Pinpoint the cell where the given text exists, returning its (x, y) midpoint coordinate. 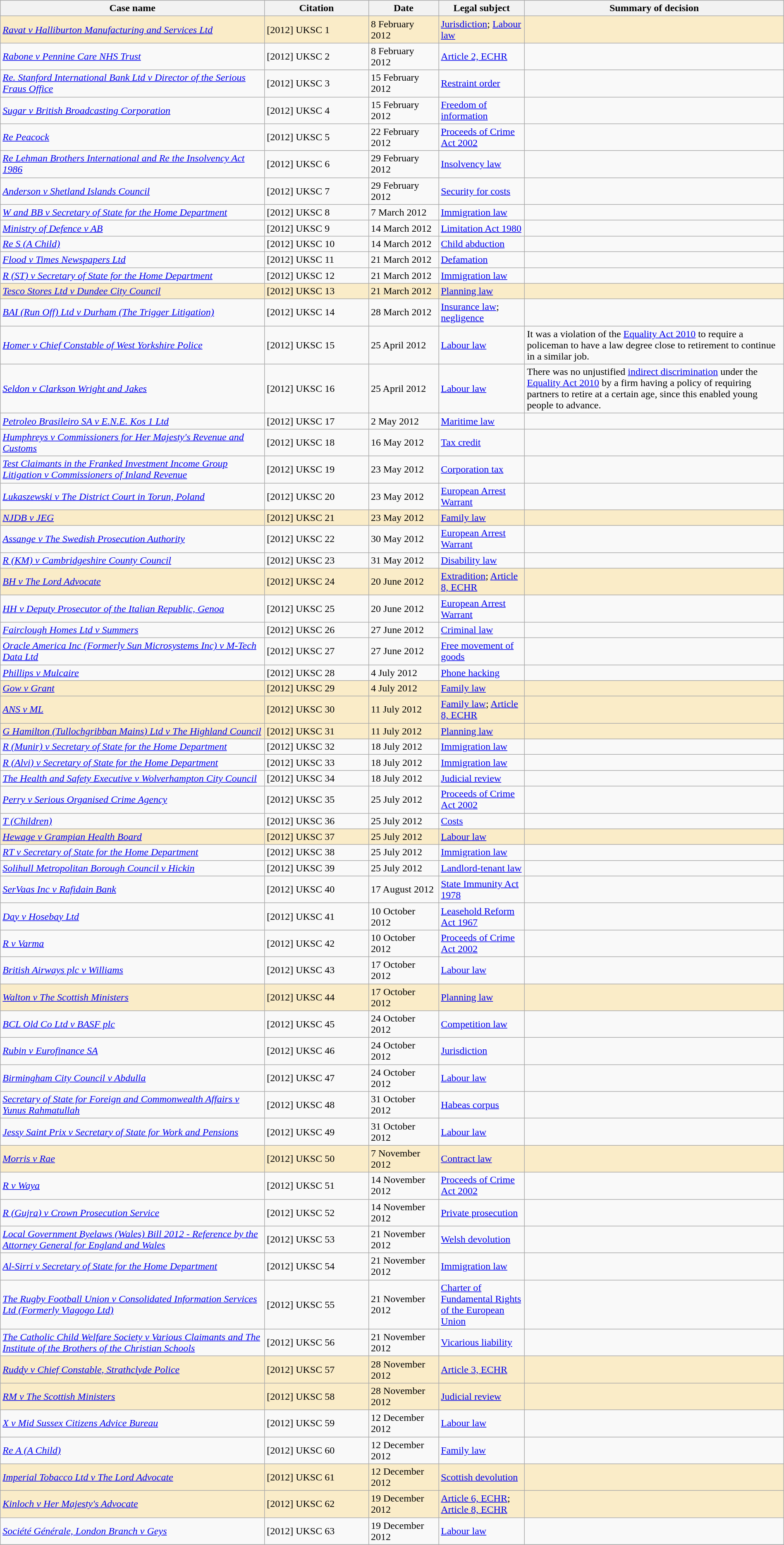
Tesco Stores Ltd v Dundee City Council (132, 291)
Société Générale, London Branch v Geys (132, 1531)
BAI (Run Off) Ltd v Durham (The Trigger Litigation) (132, 313)
Vicarious liability (482, 1342)
[2012] UKSC 29 (317, 689)
Gow v Grant (132, 689)
R v Waya (132, 1186)
Re. Stanford International Bank Ltd v Director of the Serious Fraus Office (132, 84)
7 November 2012 (404, 1159)
BCL Old Co Ltd v BASF plc (132, 1024)
Jessy Saint Prix v Secretary of State for Work and Pensions (132, 1132)
[2012] UKSC 6 (317, 164)
[2012] UKSC 41 (317, 916)
Article 6, ECHR; Article 8, ECHR (482, 1504)
Corporation tax (482, 469)
[2012] UKSC 34 (317, 778)
7 March 2012 (404, 212)
Homer v Chief Constable of West Yorkshire Police (132, 345)
Ruddy v Chief Constable, Strathclyde Police (132, 1370)
Anderson v Shetland Islands Council (132, 191)
Charter of Fundamental Rights of the European Union (482, 1304)
Case name (132, 8)
[2012] UKSC 4 (317, 110)
R (Munir) v Secretary of State for the Home Department (132, 747)
[2012] UKSC 5 (317, 137)
Secretary of State for Foreign and Commonwealth Affairs v Yunus Rahmatullah (132, 1105)
The Health and Safety Executive v Wolverhampton City Council (132, 778)
Defamation (482, 259)
17 August 2012 (404, 890)
SerVaas Inc v Rafidain Bank (132, 890)
[2012] UKSC 23 (317, 560)
Insurance law; negligence (482, 313)
[2012] UKSC 60 (317, 1450)
[2012] UKSC 43 (317, 970)
Criminal law (482, 630)
[2012] UKSC 11 (317, 259)
[2012] UKSC 50 (317, 1159)
[2012] UKSC 56 (317, 1342)
Assange v The Swedish Prosecution Authority (132, 539)
[2012] UKSC 46 (317, 1051)
R v Varma (132, 943)
R (Gujra) v Crown Prosecution Service (132, 1212)
Al-Sirri v Secretary of State for the Home Department (132, 1266)
Jurisdiction (482, 1051)
[2012] UKSC 12 (317, 275)
Perry v Serious Organised Crime Agency (132, 799)
[2012] UKSC 45 (317, 1024)
RT v Secretary of State for the Home Department (132, 852)
Disability law (482, 560)
Test Claimants in the Franked Investment Income Group Litigation v Commissioners of Inland Revenue (132, 469)
16 May 2012 (404, 443)
[2012] UKSC 13 (317, 291)
Humphreys v Commissioners for Her Majesty's Revenue and Customs (132, 443)
Legal subject (482, 8)
Re A (A Child) (132, 1450)
[2012] UKSC 52 (317, 1212)
[2012] UKSC 38 (317, 852)
ANS v ML (132, 710)
[2012] UKSC 8 (317, 212)
RM v The Scottish Ministers (132, 1396)
[2012] UKSC 61 (317, 1477)
Kinloch v Her Majesty's Advocate (132, 1504)
Phillips v Mulcaire (132, 672)
Seldon v Clarkson Wright and Jakes (132, 389)
Costs (482, 821)
[2012] UKSC 32 (317, 747)
[2012] UKSC 20 (317, 497)
Oracle America Inc (Formerly Sun Microsystems Inc) v M-Tech Data Ltd (132, 651)
Birmingham City Council v Abdulla (132, 1078)
Maritime law (482, 421)
Private prosecution (482, 1212)
[2012] UKSC 58 (317, 1396)
BH v The Lord Advocate (132, 582)
[2012] UKSC 30 (317, 710)
[2012] UKSC 39 (317, 868)
2 May 2012 (404, 421)
[2012] UKSC 62 (317, 1504)
[2012] UKSC 37 (317, 837)
Hewage v Grampian Health Board (132, 837)
Freedom of information (482, 110)
Petroleo Brasileiro SA v E.N.E. Kos 1 Ltd (132, 421)
Competition law (482, 1024)
[2012] UKSC 25 (317, 608)
HH v Deputy Prosecutor of the Italian Republic, Genoa (132, 608)
[2012] UKSC 36 (317, 821)
[2012] UKSC 15 (317, 345)
Family law; Article 8, ECHR (482, 710)
State Immunity Act 1978 (482, 890)
22 February 2012 (404, 137)
[2012] UKSC 10 (317, 244)
[2012] UKSC 19 (317, 469)
[2012] UKSC 14 (317, 313)
Leasehold Reform Act 1967 (482, 916)
[2012] UKSC 49 (317, 1132)
30 May 2012 (404, 539)
[2012] UKSC 3 (317, 84)
R (Alvi) v Secretary of State for the Home Department (132, 763)
Restraint order (482, 84)
The Catholic Child Welfare Society v Various Claimants and The Institute of the Brothers of the Christian Schools (132, 1342)
Local Government Byelaws (Wales) Bill 2012 - Reference by the Attorney General for England and Wales (132, 1240)
NJDB v JEG (132, 518)
[2012] UKSC 7 (317, 191)
W and BB v Secretary of State for the Home Department (132, 212)
[2012] UKSC 2 (317, 56)
Extradition; Article 8, ECHR (482, 582)
Welsh devolution (482, 1240)
Article 3, ECHR (482, 1370)
Limitation Act 1980 (482, 228)
[2012] UKSC 9 (317, 228)
T (Children) (132, 821)
Rabone v Pennine Care NHS Trust (132, 56)
Landlord-tenant law (482, 868)
[2012] UKSC 57 (317, 1370)
Date (404, 8)
Contract law (482, 1159)
[2012] UKSC 59 (317, 1423)
X v Mid Sussex Citizens Advice Bureau (132, 1423)
Walton v The Scottish Ministers (132, 997)
[2012] UKSC 27 (317, 651)
It was a violation of the Equality Act 2010 to require a policeman to have a law degree close to retirement to continue in a similar job. (654, 345)
Tax credit (482, 443)
Re Peacock (132, 137)
Sugar v British Broadcasting Corporation (132, 110)
[2012] UKSC 47 (317, 1078)
Lukaszewski v The District Court in Torun, Poland (132, 497)
Imperial Tobacco Ltd v The Lord Advocate (132, 1477)
[2012] UKSC 35 (317, 799)
Fairclough Homes Ltd v Summers (132, 630)
Jurisdiction; Labour law (482, 30)
British Airways plc v Williams (132, 970)
[2012] UKSC 24 (317, 582)
[2012] UKSC 51 (317, 1186)
R (KM) v Cambridgeshire County Council (132, 560)
[2012] UKSC 17 (317, 421)
[2012] UKSC 48 (317, 1105)
Re S (A Child) (132, 244)
[2012] UKSC 42 (317, 943)
Security for costs (482, 191)
Solihull Metropolitan Borough Council v Hickin (132, 868)
R (ST) v Secretary of State for the Home Department (132, 275)
[2012] UKSC 31 (317, 731)
The Rugby Football Union v Consolidated Information Services Ltd (Formerly Viagogo Ltd) (132, 1304)
Ministry of Defence v AB (132, 228)
[2012] UKSC 22 (317, 539)
[2012] UKSC 53 (317, 1240)
[2012] UKSC 44 (317, 997)
[2012] UKSC 54 (317, 1266)
[2012] UKSC 28 (317, 672)
G Hamilton (Tullochgribban Mains) Ltd v The Highland Council (132, 731)
[2012] UKSC 1 (317, 30)
[2012] UKSC 26 (317, 630)
Free movement of goods (482, 651)
Day v Hosebay Ltd (132, 916)
[2012] UKSC 21 (317, 518)
31 May 2012 (404, 560)
[2012] UKSC 55 (317, 1304)
Flood v Times Newspapers Ltd (132, 259)
Citation (317, 8)
Morris v Rae (132, 1159)
Ravat v Halliburton Manufacturing and Services Ltd (132, 30)
Article 2, ECHR (482, 56)
[2012] UKSC 33 (317, 763)
Child abduction (482, 244)
[2012] UKSC 18 (317, 443)
Rubin v Eurofinance SA (132, 1051)
Scottish devolution (482, 1477)
Insolvency law (482, 164)
[2012] UKSC 16 (317, 389)
[2012] UKSC 63 (317, 1531)
Re Lehman Brothers International and Re the Insolvency Act 1986 (132, 164)
Summary of decision (654, 8)
Phone hacking (482, 672)
Habeas corpus (482, 1105)
28 March 2012 (404, 313)
[2012] UKSC 40 (317, 890)
